Identify which cell holds the provided text, then report its [x, y] central coordinate. 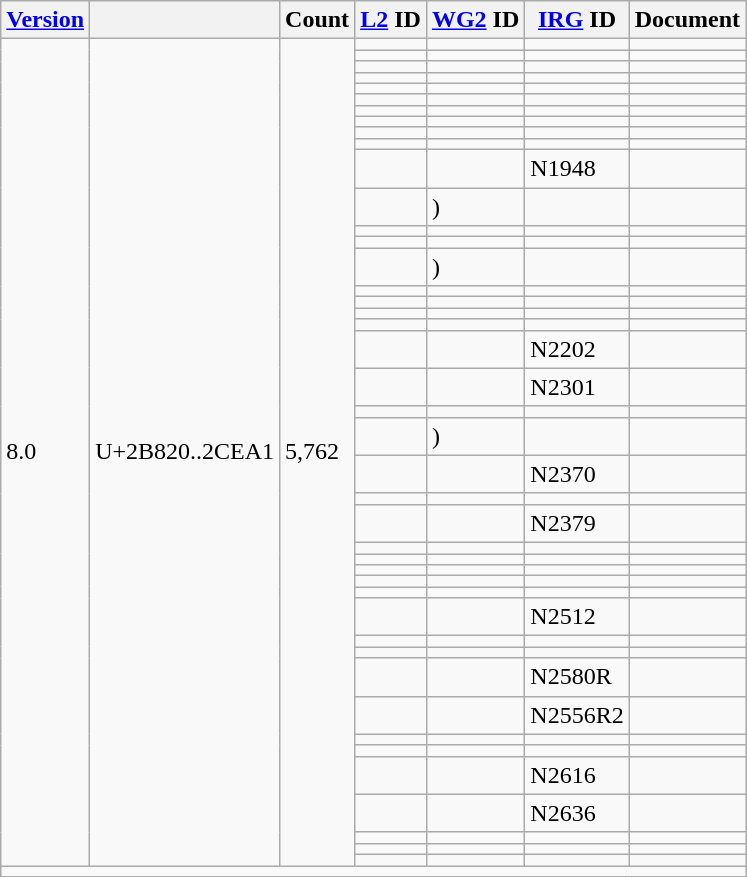
5,762 [318, 452]
8.0 [46, 452]
U+2B820..2CEA1 [185, 452]
N2202 [577, 349]
L2 ID [391, 20]
N2512 [577, 617]
N2636 [577, 813]
N2370 [577, 474]
N2616 [577, 775]
Document [687, 20]
Version [46, 20]
N2379 [577, 523]
N1948 [577, 168]
WG2 ID [475, 20]
Count [318, 20]
IRG ID [577, 20]
N2580R [577, 677]
N2301 [577, 387]
N2556R2 [577, 715]
